Find where the given text appears and provide that cell's center as (x, y) coordinate. 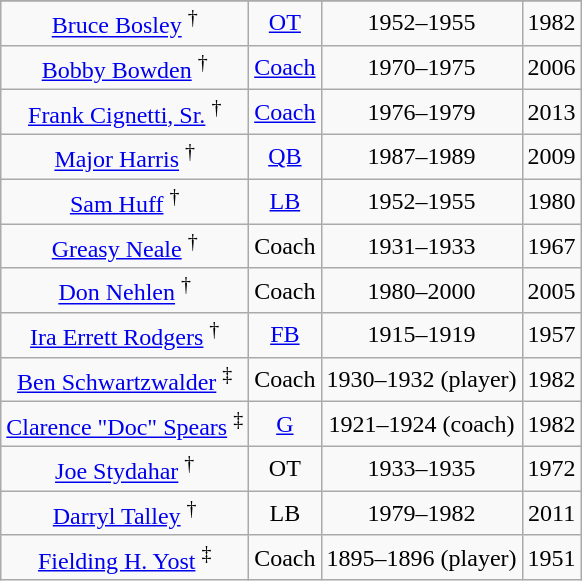
Ben Schwartzwalder ‡ (125, 380)
Bruce Bosley † (125, 24)
1915–1919 (422, 336)
Don Nehlen † (125, 290)
Frank Cignetti, Sr. † (125, 112)
Greasy Neale † (125, 246)
Darryl Talley † (125, 514)
1931–1933 (422, 246)
Joe Stydahar † (125, 468)
2005 (552, 290)
1980 (552, 202)
Bobby Bowden † (125, 68)
G (285, 424)
Major Harris † (125, 156)
1976–1979 (422, 112)
Fielding H. Yost ‡ (125, 558)
Sam Huff † (125, 202)
1972 (552, 468)
1921–1924 (coach) (422, 424)
2011 (552, 514)
Ira Errett Rodgers † (125, 336)
1933–1935 (422, 468)
2013 (552, 112)
1987–1989 (422, 156)
1957 (552, 336)
1980–2000 (422, 290)
1930–1932 (player) (422, 380)
1895–1896 (player) (422, 558)
1951 (552, 558)
1967 (552, 246)
2009 (552, 156)
2006 (552, 68)
1979–1982 (422, 514)
QB (285, 156)
FB (285, 336)
1970–1975 (422, 68)
Clarence "Doc" Spears ‡ (125, 424)
